Search for the cell housing the specified text and yield its [x, y] center coordinate. 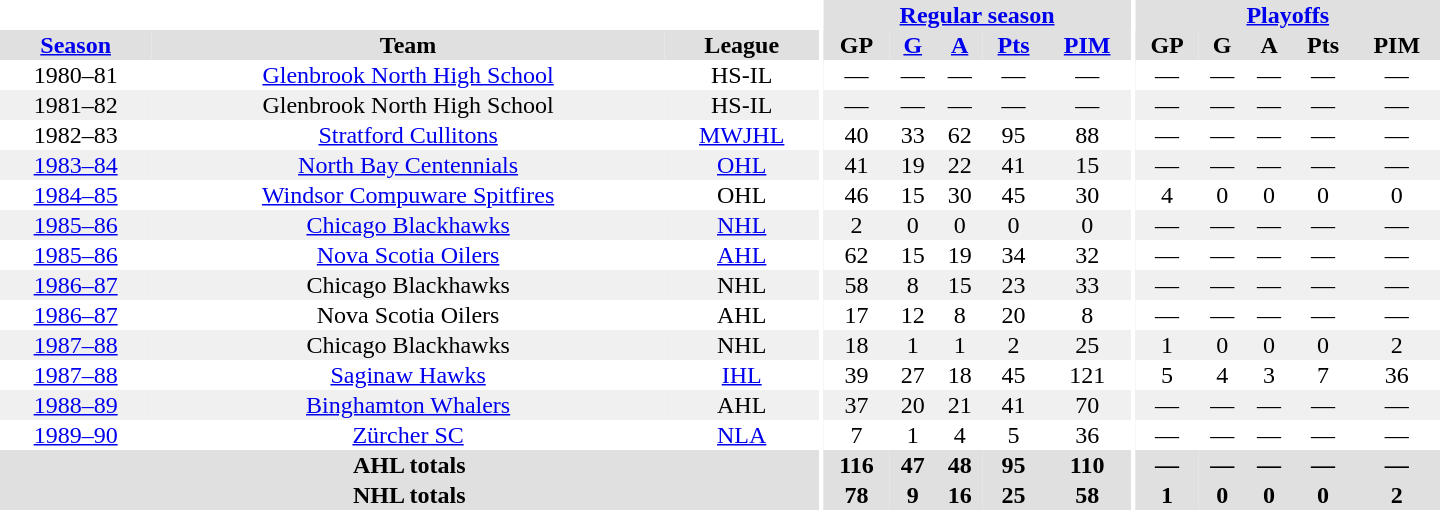
Saginaw Hawks [408, 375]
1983–84 [76, 165]
23 [1014, 285]
17 [857, 315]
32 [1087, 255]
121 [1087, 375]
MWJHL [742, 135]
1988–89 [76, 405]
1989–90 [76, 435]
1981–82 [76, 105]
34 [1014, 255]
16 [960, 495]
40 [857, 135]
Binghamton Whalers [408, 405]
22 [960, 165]
League [742, 45]
AHL totals [410, 465]
47 [912, 465]
27 [912, 375]
3 [1270, 375]
46 [857, 195]
Season [76, 45]
Stratford Cullitons [408, 135]
Regular season [978, 15]
IHL [742, 375]
1980–81 [76, 75]
Windsor Compuware Spitfires [408, 195]
21 [960, 405]
39 [857, 375]
Playoffs [1288, 15]
North Bay Centennials [408, 165]
1984–85 [76, 195]
78 [857, 495]
48 [960, 465]
NHL totals [410, 495]
37 [857, 405]
110 [1087, 465]
88 [1087, 135]
70 [1087, 405]
Zürcher SC [408, 435]
12 [912, 315]
116 [857, 465]
1982–83 [76, 135]
NLA [742, 435]
9 [912, 495]
Team [408, 45]
